Identify which cell holds the provided text, then report its (X, Y) central coordinate. 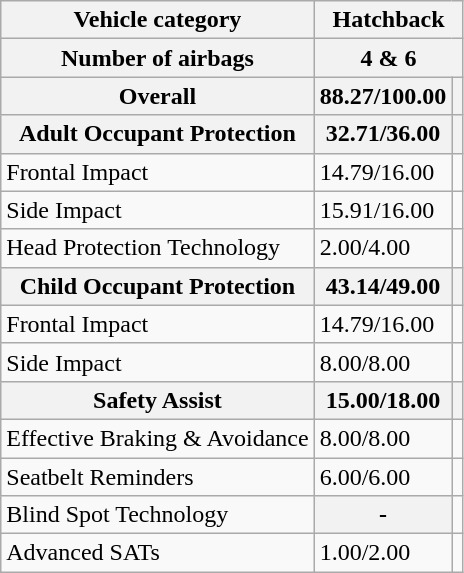
Vehicle category (158, 20)
Child Occupant Protection (158, 286)
Head Protection Technology (158, 248)
1.00/2.00 (383, 553)
15.00/18.00 (383, 400)
43.14/49.00 (383, 286)
Advanced SATs (158, 553)
Number of airbags (158, 58)
Effective Braking & Avoidance (158, 438)
6.00/6.00 (383, 477)
Overall (158, 96)
Hatchback (388, 20)
88.27/100.00 (383, 96)
2.00/4.00 (383, 248)
- (383, 515)
Blind Spot Technology (158, 515)
4 & 6 (388, 58)
Adult Occupant Protection (158, 134)
Seatbelt Reminders (158, 477)
Safety Assist (158, 400)
15.91/16.00 (383, 210)
32.71/36.00 (383, 134)
